For the text-containing cell, return its midpoint in (X, Y) coordinate format. 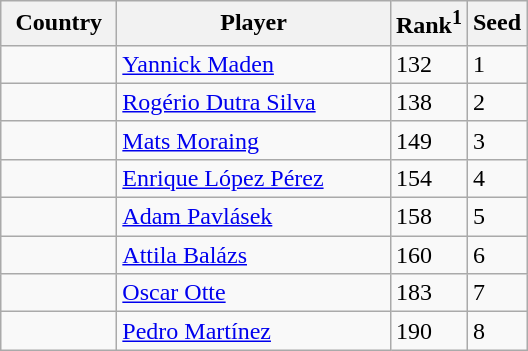
154 (428, 178)
149 (428, 140)
6 (496, 255)
Country (59, 24)
4 (496, 178)
132 (428, 64)
Rank1 (428, 24)
Adam Pavlásek (254, 217)
Pedro Martínez (254, 331)
1 (496, 64)
8 (496, 331)
158 (428, 217)
160 (428, 255)
5 (496, 217)
2 (496, 102)
Oscar Otte (254, 293)
Attila Balázs (254, 255)
Enrique López Pérez (254, 178)
3 (496, 140)
Seed (496, 24)
Rogério Dutra Silva (254, 102)
183 (428, 293)
138 (428, 102)
190 (428, 331)
Mats Moraing (254, 140)
Yannick Maden (254, 64)
Player (254, 24)
7 (496, 293)
